Find where the given text appears and provide that cell's center as (x, y) coordinate. 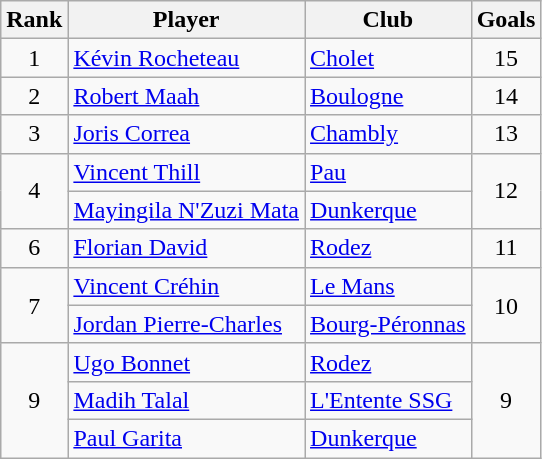
Club (388, 20)
L'Entente SSG (388, 400)
14 (506, 96)
Goals (506, 20)
Ugo Bonnet (186, 362)
Madih Talal (186, 400)
Chambly (388, 134)
1 (34, 58)
11 (506, 248)
Le Mans (388, 286)
4 (34, 191)
Kévin Rocheteau (186, 58)
13 (506, 134)
Paul Garita (186, 438)
Rank (34, 20)
Pau (388, 172)
Player (186, 20)
Mayingila N'Zuzi Mata (186, 210)
Boulogne (388, 96)
Florian David (186, 248)
3 (34, 134)
7 (34, 305)
10 (506, 305)
15 (506, 58)
Bourg-Péronnas (388, 324)
Vincent Créhin (186, 286)
Cholet (388, 58)
12 (506, 191)
2 (34, 96)
6 (34, 248)
Jordan Pierre-Charles (186, 324)
Joris Correa (186, 134)
Robert Maah (186, 96)
Vincent Thill (186, 172)
